Pinpoint the cell where the given text exists, returning its (x, y) midpoint coordinate. 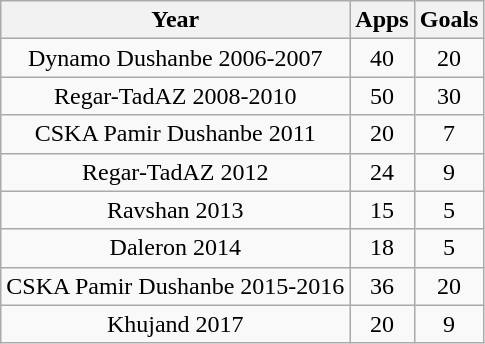
18 (382, 248)
36 (382, 286)
CSKA Pamir Dushanbe 2011 (176, 134)
Daleron 2014 (176, 248)
Apps (382, 20)
7 (449, 134)
Ravshan 2013 (176, 210)
Dynamo Dushanbe 2006-2007 (176, 58)
30 (449, 96)
40 (382, 58)
15 (382, 210)
Khujand 2017 (176, 324)
Goals (449, 20)
Regar-TadAZ 2008-2010 (176, 96)
Year (176, 20)
50 (382, 96)
CSKA Pamir Dushanbe 2015-2016 (176, 286)
24 (382, 172)
Regar-TadAZ 2012 (176, 172)
